Search for the cell housing the specified text and yield its (X, Y) center coordinate. 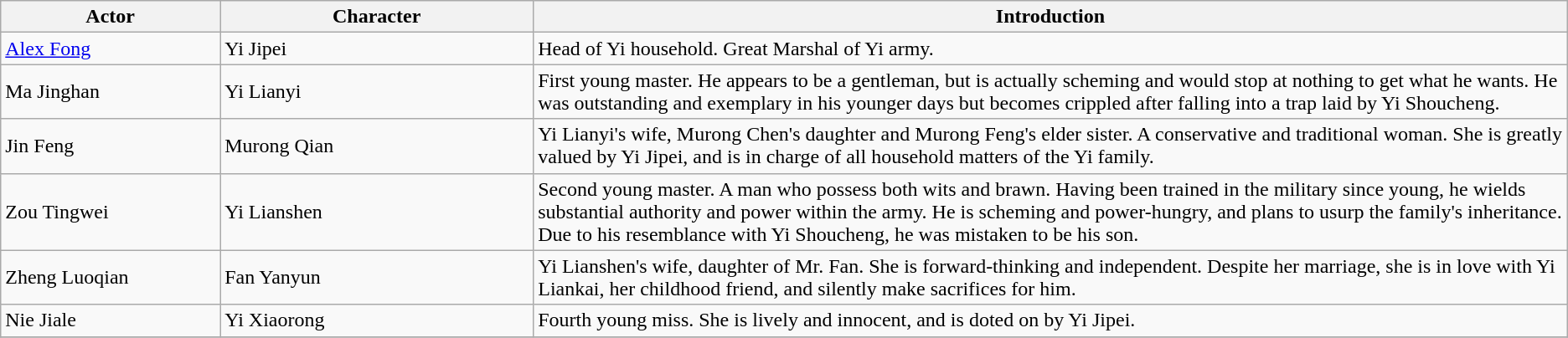
Zou Tingwei (111, 212)
Yi Lianyi (377, 92)
Yi Xiaorong (377, 320)
Character (377, 17)
Zheng Luoqian (111, 278)
Fourth young miss. She is lively and innocent, and is doted on by Yi Jipei. (1050, 320)
Yi Lianshen (377, 212)
Introduction (1050, 17)
Alex Fong (111, 49)
Actor (111, 17)
Fan Yanyun (377, 278)
Head of Yi household. Great Marshal of Yi army. (1050, 49)
Yi Jipei (377, 49)
Jin Feng (111, 146)
Murong Qian (377, 146)
Ma Jinghan (111, 92)
Nie Jiale (111, 320)
